Search for the cell housing the specified text and yield its (x, y) center coordinate. 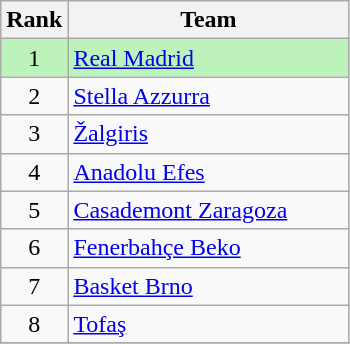
Tofaş (208, 324)
Rank (34, 20)
Fenerbahçe Beko (208, 248)
2 (34, 96)
Team (208, 20)
Žalgiris (208, 134)
6 (34, 248)
5 (34, 210)
Basket Brno (208, 286)
1 (34, 58)
Stella Azzurra (208, 96)
Casademont Zaragoza (208, 210)
4 (34, 172)
3 (34, 134)
7 (34, 286)
8 (34, 324)
Anadolu Efes (208, 172)
Real Madrid (208, 58)
